Capture the cell that displays the provided text and extract its [x, y] central coordinate. 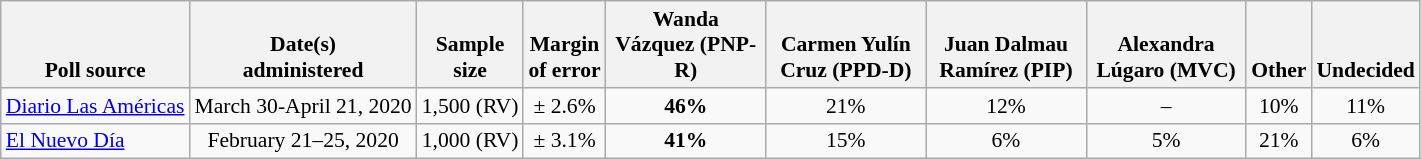
± 2.6% [564, 106]
46% [686, 106]
1,500 (RV) [470, 106]
– [1166, 106]
February 21–25, 2020 [304, 141]
12% [1006, 106]
March 30-April 21, 2020 [304, 106]
Juan Dalmau Ramírez (PIP) [1006, 44]
El Nuevo Día [96, 141]
1,000 (RV) [470, 141]
10% [1278, 106]
Undecided [1365, 44]
41% [686, 141]
Date(s)administered [304, 44]
Marginof error [564, 44]
Diario Las Américas [96, 106]
5% [1166, 141]
± 3.1% [564, 141]
Wanda Vázquez (PNP-R) [686, 44]
Alexandra Lúgaro (MVC) [1166, 44]
Samplesize [470, 44]
Carmen Yulín Cruz (PPD-D) [846, 44]
15% [846, 141]
Poll source [96, 44]
11% [1365, 106]
Other [1278, 44]
